From the cell containing the given text, extract its center point as [x, y] coordinate. 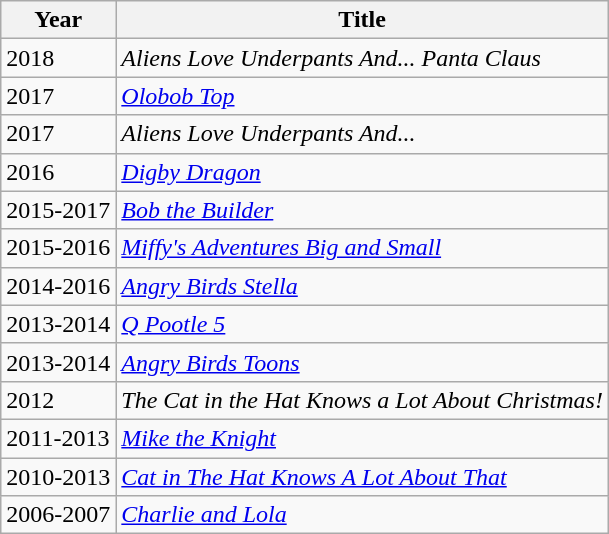
2011-2013 [58, 438]
2010-2013 [58, 477]
Digby Dragon [362, 172]
Angry Birds Toons [362, 362]
2015-2017 [58, 210]
Olobob Top [362, 96]
Aliens Love Underpants And... Panta Claus [362, 58]
Bob the Builder [362, 210]
Charlie and Lola [362, 515]
2018 [58, 58]
Year [58, 20]
2006-2007 [58, 515]
Q Pootle 5 [362, 324]
2014-2016 [58, 286]
Title [362, 20]
2015-2016 [58, 248]
2012 [58, 400]
Angry Birds Stella [362, 286]
Cat in The Hat Knows A Lot About That [362, 477]
Miffy's Adventures Big and Small [362, 248]
Mike the Knight [362, 438]
The Cat in the Hat Knows a Lot About Christmas! [362, 400]
Aliens Love Underpants And... [362, 134]
2016 [58, 172]
